Find where the given text appears and provide that cell's center as (x, y) coordinate. 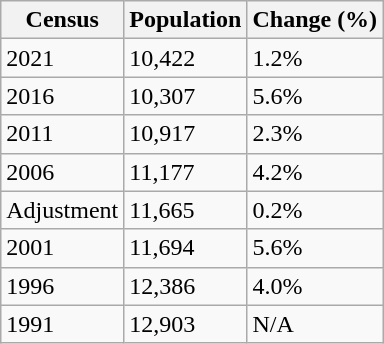
2006 (62, 172)
Adjustment (62, 210)
12,903 (186, 324)
11,665 (186, 210)
2.3% (315, 134)
0.2% (315, 210)
4.0% (315, 286)
11,694 (186, 248)
11,177 (186, 172)
2016 (62, 96)
2011 (62, 134)
4.2% (315, 172)
10,917 (186, 134)
10,307 (186, 96)
10,422 (186, 58)
N/A (315, 324)
2001 (62, 248)
1991 (62, 324)
Census (62, 20)
Change (%) (315, 20)
12,386 (186, 286)
1996 (62, 286)
2021 (62, 58)
Population (186, 20)
1.2% (315, 58)
